Provide the (x, y) coordinate of the cell's center where the given text is located.  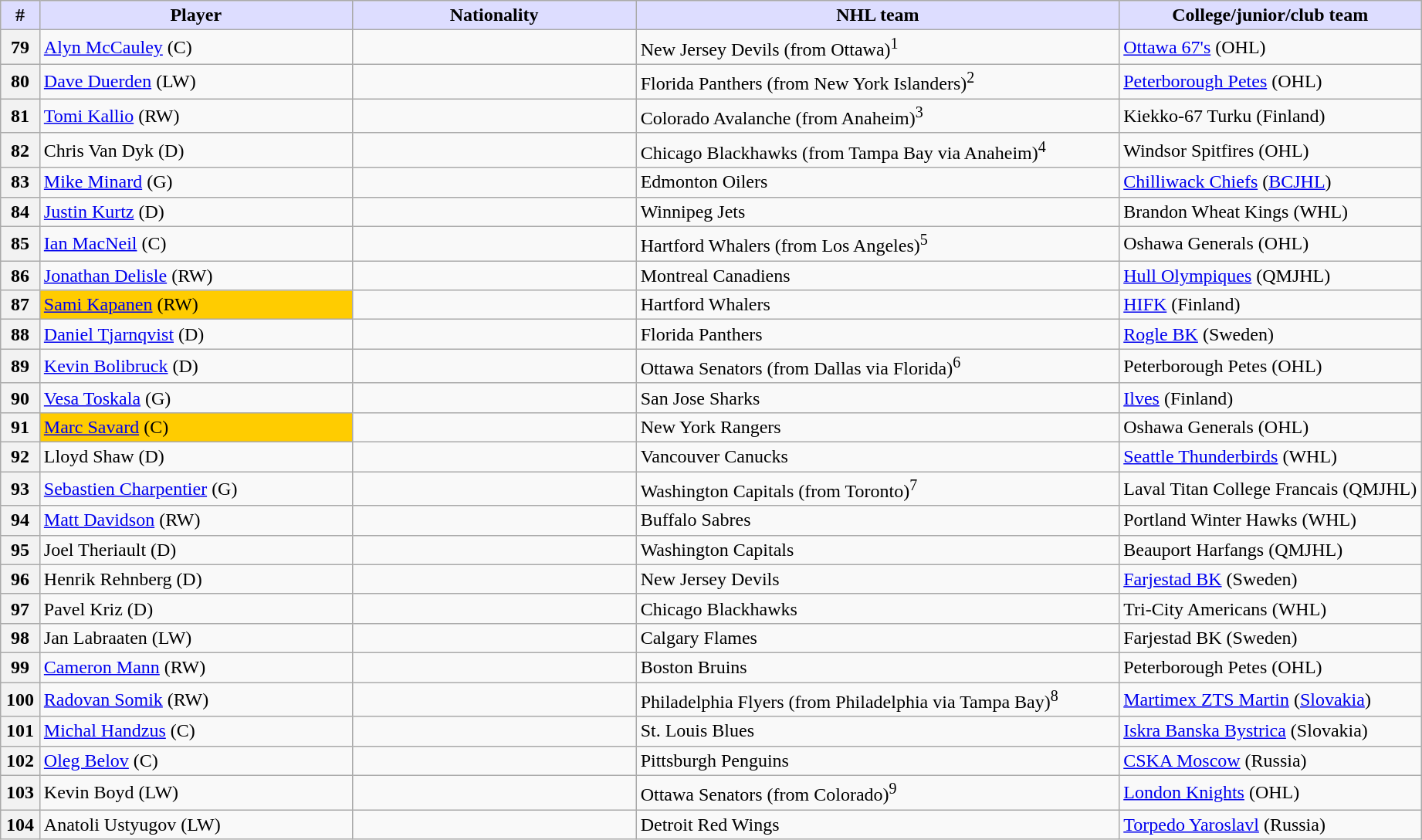
Joel Theriault (D) (196, 550)
81 (20, 116)
Hartford Whalers (878, 305)
New Jersey Devils (878, 579)
Beauport Harfangs (QMJHL) (1271, 550)
New York Rangers (878, 428)
Washington Capitals (878, 550)
Mike Minard (G) (196, 182)
Anatoli Ustyugov (LW) (196, 825)
Boston Bruins (878, 668)
Ottawa Senators (from Colorado)9 (878, 792)
Dave Duerden (LW) (196, 82)
Montreal Canadiens (878, 276)
Vesa Toskala (G) (196, 398)
Portland Winter Hawks (WHL) (1271, 520)
Jonathan Delisle (RW) (196, 276)
91 (20, 428)
80 (20, 82)
Ian MacNeil (C) (196, 244)
90 (20, 398)
Lloyd Shaw (D) (196, 457)
Torpedo Yaroslavl (Russia) (1271, 825)
Philadelphia Flyers (from Philadelphia via Tampa Bay)8 (878, 699)
85 (20, 244)
83 (20, 182)
Laval Titan College Francais (QMJHL) (1271, 489)
College/junior/club team (1271, 15)
San Jose Sharks (878, 398)
Alyn McCauley (C) (196, 48)
93 (20, 489)
Martimex ZTS Martin (Slovakia) (1271, 699)
Oleg Belov (C) (196, 760)
Jan Labraaten (LW) (196, 638)
Winnipeg Jets (878, 212)
103 (20, 792)
100 (20, 699)
Henrik Rehnberg (D) (196, 579)
98 (20, 638)
Sebastien Charpentier (G) (196, 489)
Florida Panthers (from New York Islanders)2 (878, 82)
Kiekko-67 Turku (Finland) (1271, 116)
Sami Kapanen (RW) (196, 305)
London Knights (OHL) (1271, 792)
82 (20, 150)
Ottawa 67's (OHL) (1271, 48)
92 (20, 457)
Radovan Somik (RW) (196, 699)
Tri-City Americans (WHL) (1271, 608)
# (20, 15)
89 (20, 366)
NHL team (878, 15)
86 (20, 276)
Hull Olympiques (QMJHL) (1271, 276)
Seattle Thunderbirds (WHL) (1271, 457)
Chicago Blackhawks (from Tampa Bay via Anaheim)4 (878, 150)
Buffalo Sabres (878, 520)
Chris Van Dyk (D) (196, 150)
Ilves (Finland) (1271, 398)
Cameron Mann (RW) (196, 668)
87 (20, 305)
95 (20, 550)
Detroit Red Wings (878, 825)
Player (196, 15)
St. Louis Blues (878, 731)
Florida Panthers (878, 334)
Calgary Flames (878, 638)
Pittsburgh Penguins (878, 760)
Justin Kurtz (D) (196, 212)
Vancouver Canucks (878, 457)
102 (20, 760)
Hartford Whalers (from Los Angeles)5 (878, 244)
Chicago Blackhawks (878, 608)
Edmonton Oilers (878, 182)
94 (20, 520)
Kevin Bolibruck (D) (196, 366)
Daniel Tjarnqvist (D) (196, 334)
Iskra Banska Bystrica (Slovakia) (1271, 731)
Windsor Spitfires (OHL) (1271, 150)
Matt Davidson (RW) (196, 520)
Marc Savard (C) (196, 428)
104 (20, 825)
Ottawa Senators (from Dallas via Florida)6 (878, 366)
Tomi Kallio (RW) (196, 116)
Washington Capitals (from Toronto)7 (878, 489)
84 (20, 212)
Pavel Kriz (D) (196, 608)
New Jersey Devils (from Ottawa)1 (878, 48)
88 (20, 334)
HIFK (Finland) (1271, 305)
96 (20, 579)
Nationality (494, 15)
Michal Handzus (C) (196, 731)
79 (20, 48)
CSKA Moscow (Russia) (1271, 760)
101 (20, 731)
Kevin Boyd (LW) (196, 792)
Colorado Avalanche (from Anaheim)3 (878, 116)
99 (20, 668)
Brandon Wheat Kings (WHL) (1271, 212)
97 (20, 608)
Rogle BK (Sweden) (1271, 334)
Chilliwack Chiefs (BCJHL) (1271, 182)
